Provide the (x, y) coordinate of the cell's center where the given text is located.  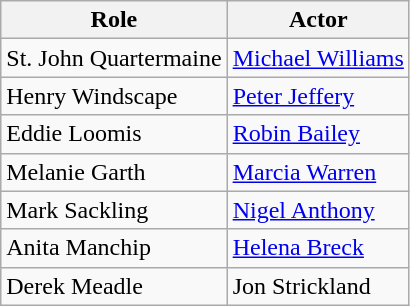
Jon Strickland (318, 286)
Henry Windscape (114, 96)
Derek Meadle (114, 286)
Peter Jeffery (318, 96)
Robin Bailey (318, 134)
St. John Quartermaine (114, 58)
Actor (318, 20)
Melanie Garth (114, 172)
Nigel Anthony (318, 210)
Role (114, 20)
Anita Manchip (114, 248)
Helena Breck (318, 248)
Michael Williams (318, 58)
Marcia Warren (318, 172)
Mark Sackling (114, 210)
Eddie Loomis (114, 134)
